Search for the cell housing the specified text and yield its (X, Y) center coordinate. 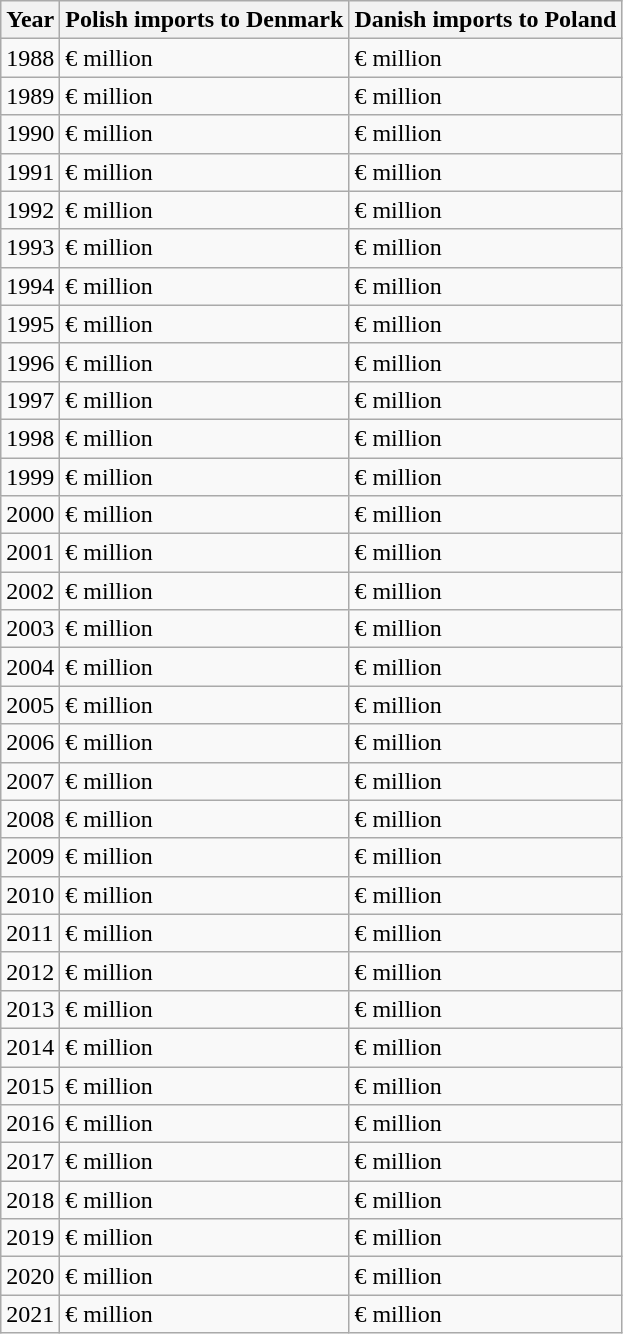
1997 (30, 400)
2015 (30, 1085)
2002 (30, 591)
1988 (30, 58)
2014 (30, 1047)
2011 (30, 933)
2004 (30, 667)
2000 (30, 515)
2021 (30, 1314)
1995 (30, 324)
2008 (30, 819)
1993 (30, 248)
1999 (30, 477)
2018 (30, 1200)
1989 (30, 96)
1996 (30, 362)
2010 (30, 895)
2006 (30, 743)
1990 (30, 134)
1991 (30, 172)
Year (30, 20)
Polish imports to Denmark (204, 20)
2020 (30, 1276)
1998 (30, 438)
2017 (30, 1162)
Danish imports to Poland (486, 20)
2016 (30, 1124)
1992 (30, 210)
2009 (30, 857)
2001 (30, 553)
2013 (30, 1009)
2003 (30, 629)
1994 (30, 286)
2019 (30, 1238)
2007 (30, 781)
2005 (30, 705)
2012 (30, 971)
